Capture the cell that displays the provided text and extract its (X, Y) central coordinate. 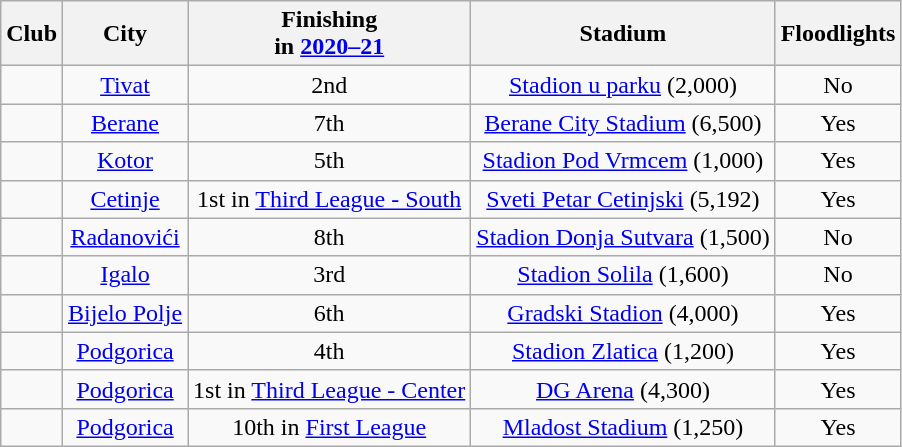
7th (330, 123)
1st in Third League - Center (330, 389)
Stadion Donja Sutvara (1,500) (623, 237)
Finishing in 2020–21 (330, 34)
Radanovići (126, 237)
1st in Third League - South (330, 199)
Cetinje (126, 199)
Stadion u parku (2,000) (623, 85)
5th (330, 161)
Igalo (126, 275)
Bijelo Polje (126, 313)
DG Arena (4,300) (623, 389)
8th (330, 237)
Club (32, 34)
Sveti Petar Cetinjski (5,192) (623, 199)
Gradski Stadion (4,000) (623, 313)
Kotor (126, 161)
10th in First League (330, 427)
4th (330, 351)
City (126, 34)
Stadion Zlatica (1,200) (623, 351)
Berane City Stadium (6,500) (623, 123)
Tivat (126, 85)
Stadion Pod Vrmcem (1,000) (623, 161)
Stadium (623, 34)
2nd (330, 85)
Floodlights (838, 34)
Berane (126, 123)
Stadion Solila (1,600) (623, 275)
6th (330, 313)
3rd (330, 275)
Mladost Stadium (1,250) (623, 427)
